Identify which cell holds the provided text, then report its [x, y] central coordinate. 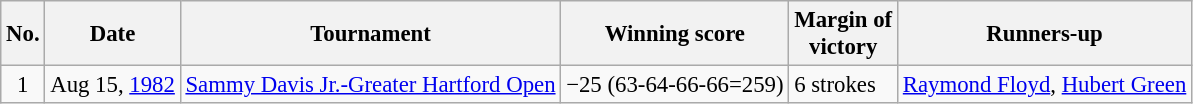
Margin ofvictory [844, 34]
Aug 15, 1982 [112, 85]
6 strokes [844, 85]
Tournament [370, 34]
Raymond Floyd, Hubert Green [1045, 85]
Winning score [675, 34]
No. [23, 34]
1 [23, 85]
Sammy Davis Jr.-Greater Hartford Open [370, 85]
−25 (63-64-66-66=259) [675, 85]
Date [112, 34]
Runners-up [1045, 34]
